Scan for the cell matching the given text and deliver its [X, Y] coordinate at center. 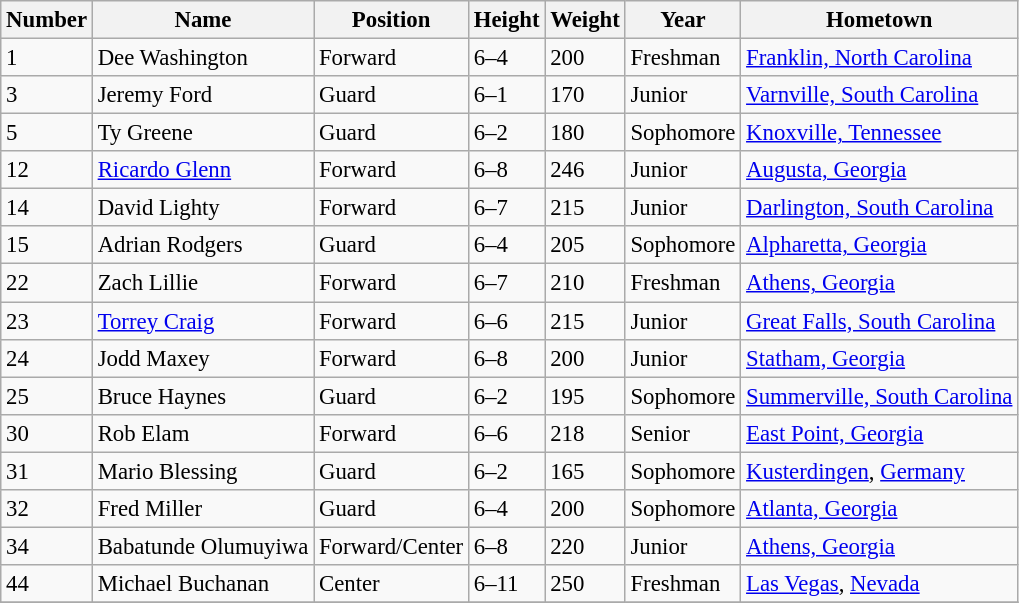
165 [585, 471]
22 [47, 283]
180 [585, 133]
Darlington, South Carolina [880, 208]
Alpharetta, Georgia [880, 245]
Jeremy Ford [202, 95]
Statham, Georgia [880, 358]
44 [47, 584]
205 [585, 245]
Las Vegas, Nevada [880, 584]
Position [392, 20]
195 [585, 396]
170 [585, 95]
Year [683, 20]
34 [47, 546]
Name [202, 20]
Babatunde Olumuyiwa [202, 546]
246 [585, 170]
23 [47, 321]
Bruce Haynes [202, 396]
Number [47, 20]
218 [585, 433]
Great Falls, South Carolina [880, 321]
Rob Elam [202, 433]
250 [585, 584]
Knoxville, Tennessee [880, 133]
Adrian Rodgers [202, 245]
31 [47, 471]
Jodd Maxey [202, 358]
15 [47, 245]
Ricardo Glenn [202, 170]
Kusterdingen, Germany [880, 471]
Hometown [880, 20]
Varnville, South Carolina [880, 95]
Torrey Craig [202, 321]
32 [47, 509]
24 [47, 358]
Dee Washington [202, 58]
30 [47, 433]
David Lighty [202, 208]
Zach Lillie [202, 283]
210 [585, 283]
Summerville, South Carolina [880, 396]
Senior [683, 433]
Height [506, 20]
Center [392, 584]
3 [47, 95]
Michael Buchanan [202, 584]
220 [585, 546]
Mario Blessing [202, 471]
1 [47, 58]
Forward/Center [392, 546]
Ty Greene [202, 133]
Atlanta, Georgia [880, 509]
6–1 [506, 95]
Fred Miller [202, 509]
Franklin, North Carolina [880, 58]
5 [47, 133]
East Point, Georgia [880, 433]
25 [47, 396]
6–11 [506, 584]
12 [47, 170]
14 [47, 208]
Weight [585, 20]
Augusta, Georgia [880, 170]
